Pinpoint the cell where the given text exists, returning its (x, y) midpoint coordinate. 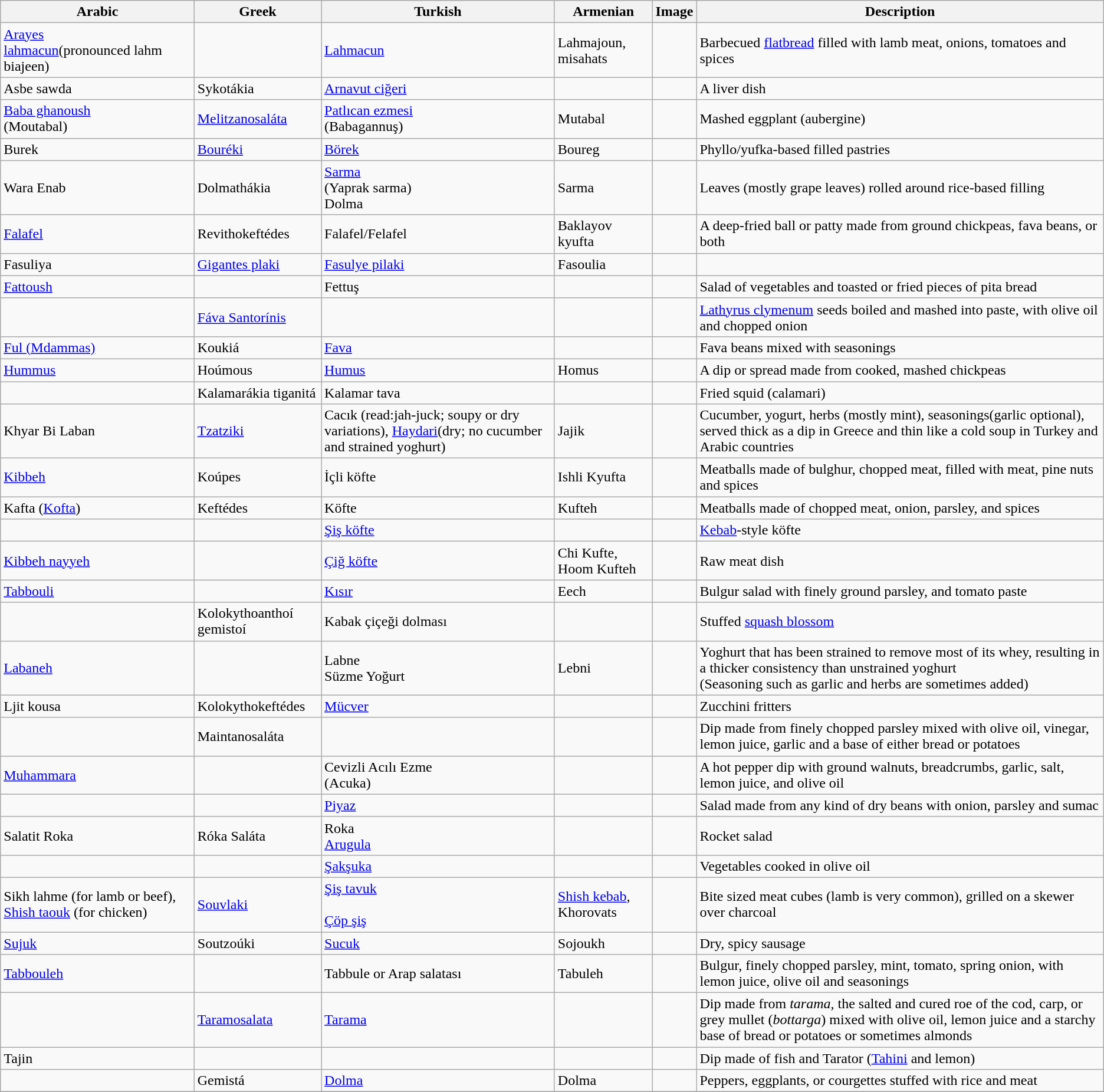
Çiğ köfte (438, 560)
Wara Enab (97, 188)
Fava beans mixed with seasonings (900, 347)
Bulgur, finely chopped parsley, mint, tomato, spring onion, with lemon juice, olive oil and seasonings (900, 973)
Shish kebab, Khorovats (603, 904)
Taramosalata (257, 1020)
Soutzoúki (257, 943)
Kalamarákia tiganitá (257, 392)
Kolokythokeftédes (257, 706)
Kalamar tava (438, 392)
Image (675, 12)
Peppers, eggplants, or courgettes stuffed with rice and meat (900, 1081)
Fattoush (97, 287)
Fasuliya (97, 264)
Mashed eggplant (aubergine) (900, 119)
Boureg (603, 149)
Şakşuka (438, 866)
Khyar Bi Laban (97, 431)
Sujuk (97, 943)
Kebab-style köfte (900, 530)
Jajik (603, 431)
Salad of vegetables and toasted or fried pieces of pita bread (900, 287)
Fava (438, 347)
Burek (97, 149)
Turkish (438, 12)
A liver dish (900, 88)
Kufteh (603, 508)
Lahmacun (438, 50)
Salatit Roka (97, 835)
Baba ghanoush (Moutabal) (97, 119)
Patlıcan ezmesi (Babagannuş) (438, 119)
Sikh lahme (for lamb or beef), Shish taouk (for chicken) (97, 904)
Tabbouleh (97, 973)
Hummus (97, 370)
Humus (438, 370)
Kibbeh (97, 478)
Lathyrus clymenum seeds boiled and mashed into paste, with olive oil and chopped onion (900, 317)
Armenian (603, 12)
Homus (603, 370)
Koúpes (257, 478)
Lahmajoun, misahats (603, 50)
Köfte (438, 508)
Dip made from finely chopped parsley mixed with olive oil, vinegar, lemon juice, garlic and a base of either bread or potatoes (900, 736)
Tabbule or Arap salatası (438, 973)
Stuffed squash blossom (900, 622)
Kibbeh nayyeh (97, 560)
Lebni (603, 668)
Baklayov kyufta (603, 234)
Salad made from any kind of dry beans with onion, parsley and sumac (900, 805)
Muhammara (97, 775)
Sarma (603, 188)
Description (900, 12)
Raw meat dish (900, 560)
Meatballs made of chopped meat, onion, parsley, and spices (900, 508)
Tajin (97, 1058)
Falafel (97, 234)
Arnavut ciğeri (438, 88)
Fasulye pilaki (438, 264)
Rocket salad (900, 835)
Tzatziki (257, 431)
Fáva Santorínis (257, 317)
Vegetables cooked in olive oil (900, 866)
Piyaz (438, 805)
Tabuleh (603, 973)
Ful (Mdammas) (97, 347)
Arayeslahmacun(pronounced lahm biajeen) (97, 50)
Eech (603, 591)
Falafel/Felafel (438, 234)
Souvlaki (257, 904)
İçli köfte (438, 478)
Börek (438, 149)
Dip made of fish and Tarator (Tahini and lemon) (900, 1058)
Bulgur salad with finely ground parsley, and tomato paste (900, 591)
Kafta (Kofta) (97, 508)
Asbe sawda (97, 88)
Mutabal (603, 119)
Bouréki (257, 149)
Maintanosaláta (257, 736)
Fasoulia (603, 264)
A hot pepper dip with ground walnuts, breadcrumbs, garlic, salt, lemon juice, and olive oil (900, 775)
Leaves (mostly grape leaves) rolled around rice-based filling (900, 188)
Meatballs made of bulghur, chopped meat, filled with meat, pine nuts and spices (900, 478)
Fettuş (438, 287)
Keftédes (257, 508)
Barbecued flatbread filled with lamb meat, onions, tomatoes and spices (900, 50)
Cacık (read:jah-juck; soupy or dry variations), Haydari(dry; no cucumber and strained yoghurt) (438, 431)
Sucuk (438, 943)
Tabbouli (97, 591)
A deep-fried ball or patty made from ground chickpeas, fava beans, or both (900, 234)
Greek (257, 12)
Sojoukh (603, 943)
Labaneh (97, 668)
Chi Kufte, Hoom Kufteh (603, 560)
Hoúmous (257, 370)
Zucchini fritters (900, 706)
Kabak çiçeği dolması (438, 622)
Sarma (Yaprak sarma)Dolma (438, 188)
Arabic (97, 12)
Gemistá (257, 1081)
Phyllo/yufka-based filled pastries (900, 149)
Ljit kousa (97, 706)
Kısır (438, 591)
Mücver (438, 706)
Kolokythoanthoí gemistoí (257, 622)
Revithokeftédes (257, 234)
Ishli Kyufta (603, 478)
Bite sized meat cubes (lamb is very common), grilled on a skewer over charcoal (900, 904)
Şiş köfte (438, 530)
Dolmathákia (257, 188)
Tarama (438, 1020)
Dry, spicy sausage (900, 943)
A dip or spread made from cooked, mashed chickpeas (900, 370)
LabneSüzme Yoğurt (438, 668)
Cevizli Acılı Ezme (Acuka) (438, 775)
Fried squid (calamari) (900, 392)
RokaArugula (438, 835)
Sykotákia (257, 88)
Şiş tavuk Çöp şiş (438, 904)
Melitzanosaláta (257, 119)
Koukiá (257, 347)
Gigantes plaki (257, 264)
Róka Saláta (257, 835)
